From the cell containing the given text, extract its center point as [x, y] coordinate. 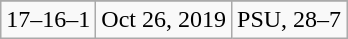
Oct 26, 2019 [164, 20]
17–16–1 [48, 20]
PSU, 28–7 [290, 20]
